Return the [X, Y] coordinate for the center point of the cell that contains the specified text.  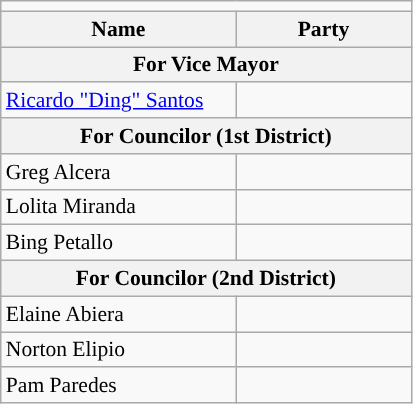
For Councilor (2nd District) [206, 279]
Lolita Miranda [118, 207]
Party [324, 29]
Norton Elipio [118, 350]
Elaine Abiera [118, 314]
Greg Alcera [118, 172]
Pam Paredes [118, 386]
Ricardo "Ding" Santos [118, 101]
Name [118, 29]
Bing Petallo [118, 243]
For Councilor (1st District) [206, 136]
For Vice Mayor [206, 65]
